Detect which cell encompasses the target text, then output its [X, Y] center coordinate. 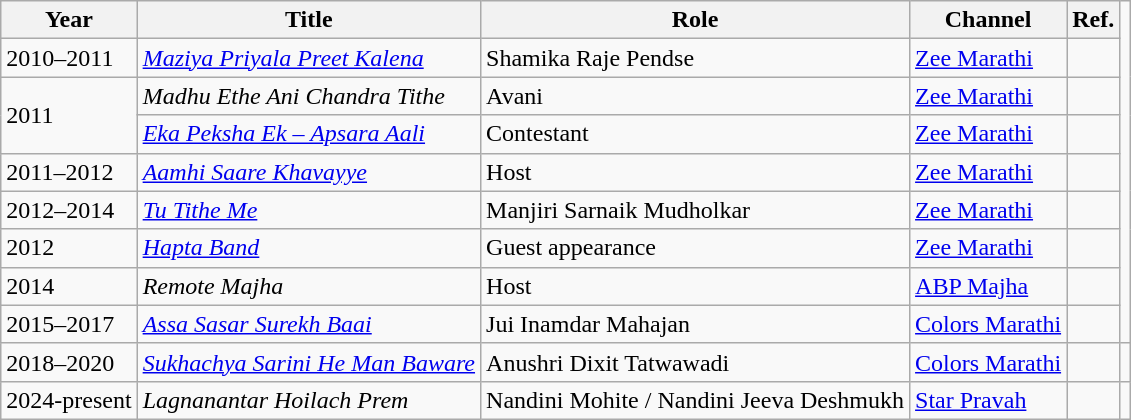
2014 [69, 286]
Ref. [1094, 20]
Role [696, 20]
Jui Inamdar Mahajan [696, 324]
Hapta Band [308, 248]
Madhu Ethe Ani Chandra Tithe [308, 96]
Manjiri Sarnaik Mudholkar [696, 210]
Tu Tithe Me [308, 210]
Remote Majha [308, 286]
Guest appearance [696, 248]
2024-present [69, 400]
2015–2017 [69, 324]
2010–2011 [69, 58]
Maziya Priyala Preet Kalena [308, 58]
Avani [696, 96]
Anushri Dixit Tatwawadi [696, 362]
Assa Sasar Surekh Baai [308, 324]
2018–2020 [69, 362]
2011–2012 [69, 172]
ABP Majha [988, 286]
2012–2014 [69, 210]
2012 [69, 248]
Aamhi Saare Khavayye [308, 172]
Year [69, 20]
Lagnanantar Hoilach Prem [308, 400]
Nandini Mohite / Nandini Jeeva Deshmukh [696, 400]
Title [308, 20]
2011 [69, 115]
Channel [988, 20]
Sukhachya Sarini He Man Baware [308, 362]
Eka Peksha Ek – Apsara Aali [308, 134]
Contestant [696, 134]
Shamika Raje Pendse [696, 58]
Star Pravah [988, 400]
